Search for the cell housing the specified text and yield its (X, Y) center coordinate. 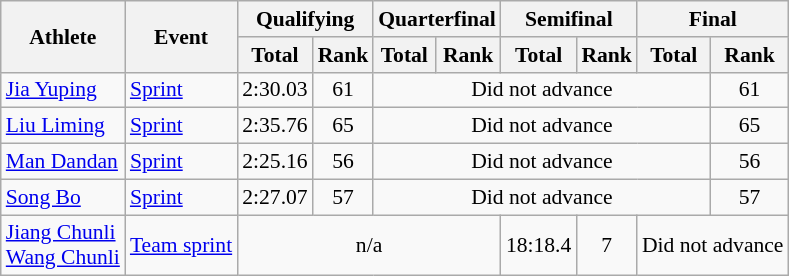
n/a (369, 246)
2:25.16 (274, 162)
2:27.07 (274, 197)
2:30.03 (274, 90)
Song Bo (63, 197)
Jiang ChunliWang Chunli (63, 246)
Team sprint (181, 246)
2:35.76 (274, 126)
Athlete (63, 36)
18:18.4 (538, 246)
Qualifying (305, 19)
Event (181, 36)
Jia Yuping (63, 90)
7 (606, 246)
Final (713, 19)
Semifinal (569, 19)
Liu Liming (63, 126)
Quarterfinal (437, 19)
Man Dandan (63, 162)
